Capture the cell that displays the provided text and extract its [x, y] central coordinate. 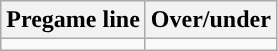
Pregame line [74, 20]
Over/under [210, 20]
